Return [X, Y] of the center of cell containing provided text 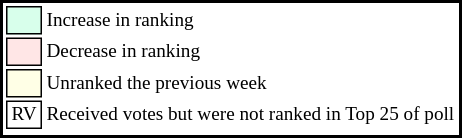
Unranked the previous week [250, 83]
Decrease in ranking [250, 52]
Increase in ranking [250, 20]
Received votes but were not ranked in Top 25 of poll [250, 114]
RV [24, 114]
